Locate the cell with the specified text and output its (x, y) center coordinate. 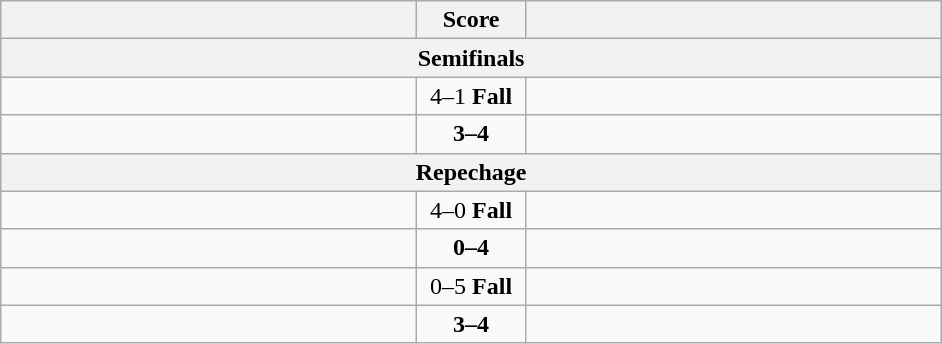
0–5 Fall (472, 286)
0–4 (472, 248)
Repechage (472, 172)
Semifinals (472, 58)
Score (472, 20)
4–1 Fall (472, 96)
4–0 Fall (472, 210)
